Search for the cell housing the specified text and yield its [x, y] center coordinate. 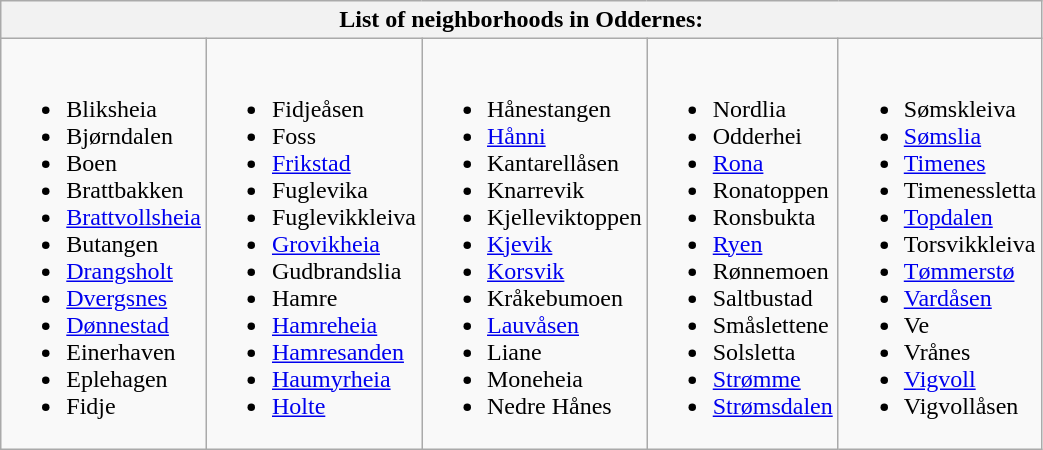
NordliaOdderheiRonaRonatoppenRonsbuktaRyenRønnemoenSaltbustadSmåsletteneSolslettaStrømmeStrømsdalen [742, 244]
HånestangenHånniKantarellåsenKnarrevikKjelleviktoppenKjevikKorsvikKråkebumoenLauvåsenLianeMoneheiaNedre Hånes [535, 244]
FidjeåsenFossFrikstadFuglevikaFuglevikkleivaGrovikheiaGudbrandsliaHamreHamreheiaHamresandenHaumyrheiaHolte [314, 244]
BliksheiaBjørndalenBoenBrattbakkenBrattvollsheiaButangenDrangsholtDvergsnesDønnestadEinerhavenEplehagenFidje [104, 244]
SømskleivaSømsliaTimenesTimenesslettaTopdalenTorsvikkleivaTømmerstøVardåsenVeVrånesVigvollVigvollåsen [940, 244]
List of neighborhoods in Oddernes: [522, 20]
